Extract the [x, y] coordinate from the center of the cell holding the provided text.  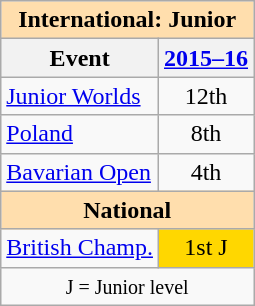
1st J [206, 248]
4th [206, 172]
12th [206, 96]
8th [206, 134]
International: Junior [128, 20]
2015–16 [206, 58]
Event [80, 58]
Junior Worlds [80, 96]
Bavarian Open [80, 172]
Poland [80, 134]
National [128, 210]
British Champ. [80, 248]
J = Junior level [128, 286]
